Output the (x, y) coordinate of the center of the cell containing the given text.  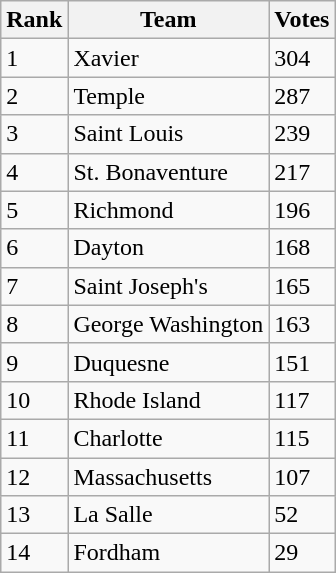
Fordham (168, 553)
Team (168, 20)
Saint Louis (168, 134)
11 (34, 438)
29 (302, 553)
13 (34, 515)
217 (302, 172)
5 (34, 210)
196 (302, 210)
Massachusetts (168, 477)
8 (34, 324)
Rank (34, 20)
Dayton (168, 248)
George Washington (168, 324)
4 (34, 172)
14 (34, 553)
52 (302, 515)
Xavier (168, 58)
163 (302, 324)
St. Bonaventure (168, 172)
239 (302, 134)
117 (302, 400)
1 (34, 58)
115 (302, 438)
Duquesne (168, 362)
287 (302, 96)
107 (302, 477)
6 (34, 248)
Temple (168, 96)
2 (34, 96)
3 (34, 134)
168 (302, 248)
La Salle (168, 515)
9 (34, 362)
Saint Joseph's (168, 286)
7 (34, 286)
304 (302, 58)
Richmond (168, 210)
151 (302, 362)
Charlotte (168, 438)
165 (302, 286)
Rhode Island (168, 400)
10 (34, 400)
12 (34, 477)
Votes (302, 20)
